Locate the cell with the specified text and output its [X, Y] center coordinate. 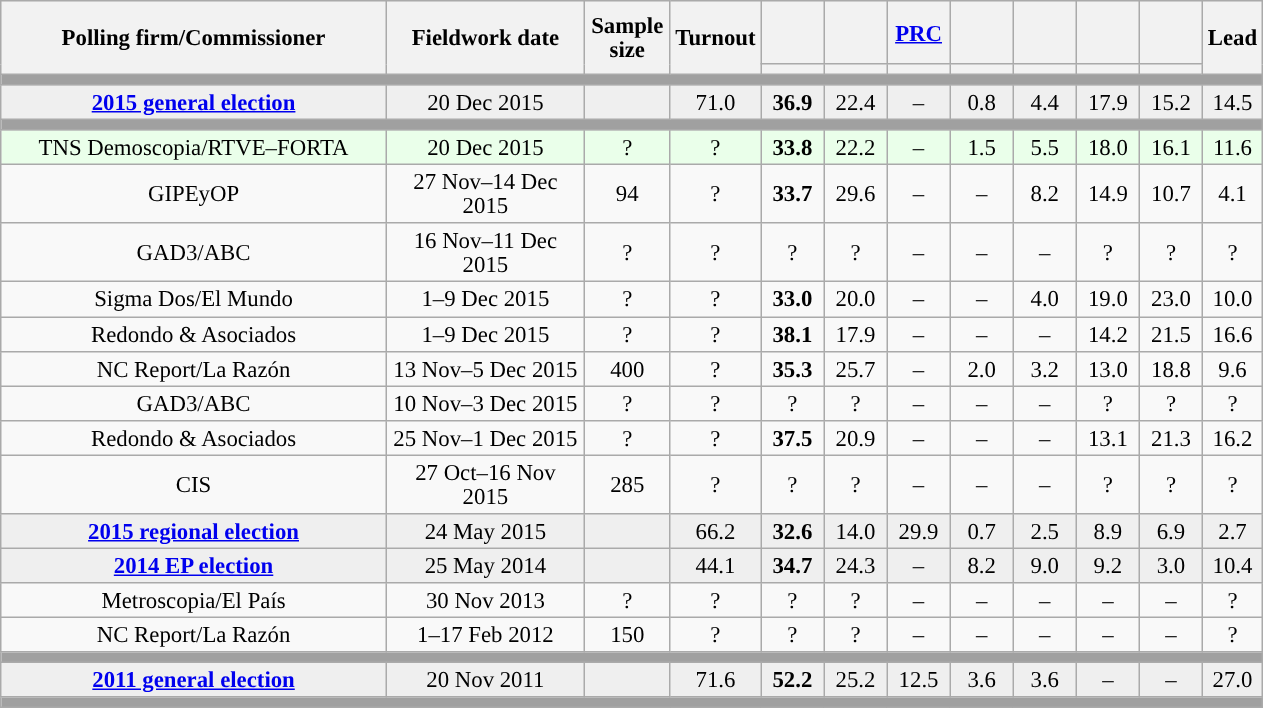
0.7 [982, 532]
23.0 [1170, 300]
19.0 [1108, 300]
22.4 [856, 102]
9.2 [1108, 566]
10.7 [1170, 194]
9.0 [1044, 566]
12.5 [918, 680]
25.2 [856, 680]
2014 EP election [194, 566]
27 Nov–14 Dec 2015 [485, 194]
16 Nov–11 Dec 2015 [485, 254]
GIPEyOP [194, 194]
29.9 [918, 532]
24.3 [856, 566]
2015 general election [194, 102]
CIS [194, 484]
8.9 [1108, 532]
20 Nov 2011 [485, 680]
10.0 [1232, 300]
13 Nov–5 Dec 2015 [485, 368]
35.3 [792, 368]
66.2 [716, 532]
1–17 Feb 2012 [485, 634]
14.5 [1232, 102]
32.6 [792, 532]
25 May 2014 [485, 566]
33.7 [792, 194]
4.0 [1044, 300]
52.2 [792, 680]
150 [627, 634]
16.6 [1232, 334]
37.5 [792, 438]
PRC [918, 32]
30 Nov 2013 [485, 600]
6.9 [1170, 532]
14.2 [1108, 334]
2011 general election [194, 680]
2.7 [1232, 532]
16.2 [1232, 438]
20.0 [856, 300]
Sample size [627, 38]
33.8 [792, 148]
21.5 [1170, 334]
10 Nov–3 Dec 2015 [485, 404]
400 [627, 368]
34.7 [792, 566]
0.8 [982, 102]
18.0 [1108, 148]
13.1 [1108, 438]
Fieldwork date [485, 38]
2015 regional election [194, 532]
Sigma Dos/El Mundo [194, 300]
10.4 [1232, 566]
71.6 [716, 680]
36.9 [792, 102]
22.2 [856, 148]
18.8 [1170, 368]
13.0 [1108, 368]
9.6 [1232, 368]
2.0 [982, 368]
4.4 [1044, 102]
2.5 [1044, 532]
33.0 [792, 300]
21.3 [1170, 438]
Lead [1232, 38]
285 [627, 484]
94 [627, 194]
4.1 [1232, 194]
Polling firm/Commissioner [194, 38]
TNS Demoscopia/RTVE–FORTA [194, 148]
29.6 [856, 194]
15.2 [1170, 102]
16.1 [1170, 148]
Turnout [716, 38]
20.9 [856, 438]
38.1 [792, 334]
71.0 [716, 102]
3.0 [1170, 566]
14.0 [856, 532]
25.7 [856, 368]
Metroscopia/El País [194, 600]
27.0 [1232, 680]
14.9 [1108, 194]
25 Nov–1 Dec 2015 [485, 438]
11.6 [1232, 148]
24 May 2015 [485, 532]
1.5 [982, 148]
44.1 [716, 566]
27 Oct–16 Nov 2015 [485, 484]
3.2 [1044, 368]
5.5 [1044, 148]
